Pinpoint the cell where the given text exists, returning its (x, y) midpoint coordinate. 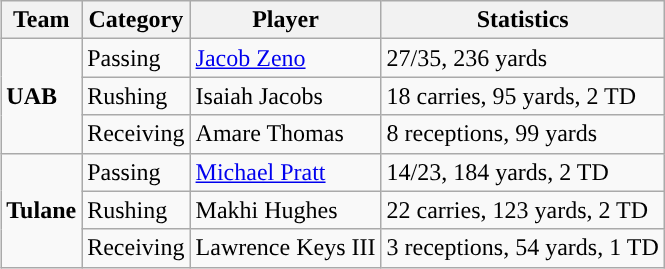
18 carries, 95 yards, 2 TD (522, 96)
14/23, 184 yards, 2 TD (522, 172)
Statistics (522, 20)
Isaiah Jacobs (286, 96)
Player (286, 20)
3 receptions, 54 yards, 1 TD (522, 248)
Jacob Zeno (286, 58)
UAB (42, 96)
8 receptions, 99 yards (522, 134)
Lawrence Keys III (286, 248)
Makhi Hughes (286, 210)
Amare Thomas (286, 134)
Michael Pratt (286, 172)
Team (42, 20)
22 carries, 123 yards, 2 TD (522, 210)
Category (136, 20)
27/35, 236 yards (522, 58)
Tulane (42, 210)
